Capture the cell that displays the provided text and extract its [X, Y] central coordinate. 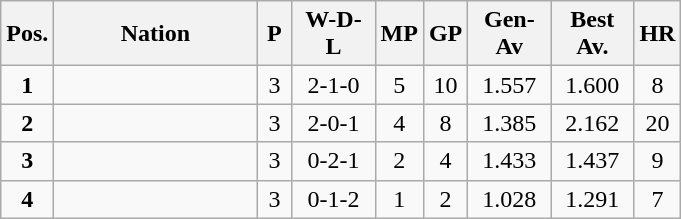
20 [658, 123]
1.291 [592, 199]
5 [399, 85]
7 [658, 199]
1.028 [510, 199]
0-1-2 [334, 199]
MP [399, 34]
1.433 [510, 161]
W-D-L [334, 34]
2.162 [592, 123]
Nation [156, 34]
Pos. [28, 34]
2-1-0 [334, 85]
0-2-1 [334, 161]
Best Av. [592, 34]
10 [445, 85]
P [274, 34]
HR [658, 34]
2-0-1 [334, 123]
9 [658, 161]
Gen-Av [510, 34]
1.557 [510, 85]
1.385 [510, 123]
1.600 [592, 85]
1.437 [592, 161]
GP [445, 34]
